For the text-containing cell, return its midpoint in (x, y) coordinate format. 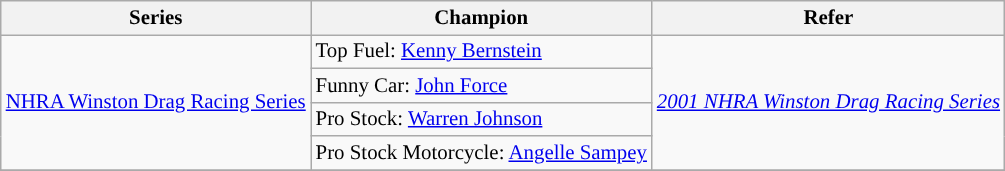
Series (156, 18)
2001 NHRA Winston Drag Racing Series (828, 102)
NHRA Winston Drag Racing Series (156, 102)
Top Fuel: Kenny Bernstein (482, 51)
Pro Stock Motorcycle: Angelle Sampey (482, 153)
Pro Stock: Warren Johnson (482, 119)
Funny Car: John Force (482, 85)
Champion (482, 18)
Refer (828, 18)
